Detect which cell encompasses the target text, then output its (X, Y) center coordinate. 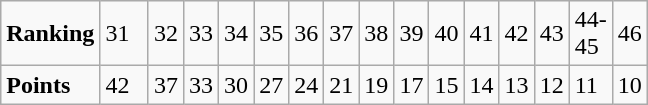
36 (306, 34)
31 (124, 34)
38 (376, 34)
27 (272, 85)
41 (482, 34)
43 (552, 34)
13 (516, 85)
10 (630, 85)
15 (446, 85)
12 (552, 85)
35 (272, 34)
40 (446, 34)
14 (482, 85)
34 (236, 34)
17 (412, 85)
11 (590, 85)
21 (342, 85)
Points (50, 85)
Ranking (50, 34)
19 (376, 85)
44-45 (590, 34)
39 (412, 34)
32 (166, 34)
46 (630, 34)
30 (236, 85)
24 (306, 85)
